For the text-containing cell, return its midpoint in (x, y) coordinate format. 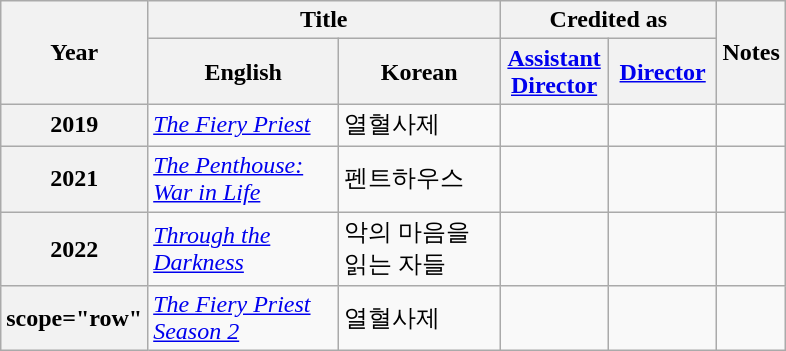
Assistant Director (554, 72)
Notes (751, 52)
Year (74, 52)
2019 (74, 126)
Through the Darkness (244, 249)
Korean (420, 72)
Credited as (608, 20)
The Fiery Priest (244, 126)
펜트하우스 (420, 178)
scope="row" (74, 318)
The Fiery Priest Season 2 (244, 318)
The Penthouse: War in Life (244, 178)
English (244, 72)
2021 (74, 178)
악의 마음을 읽는 자들 (420, 249)
Title (324, 20)
Director (662, 72)
2022 (74, 249)
